Pinpoint the cell where the given text exists, returning its [x, y] midpoint coordinate. 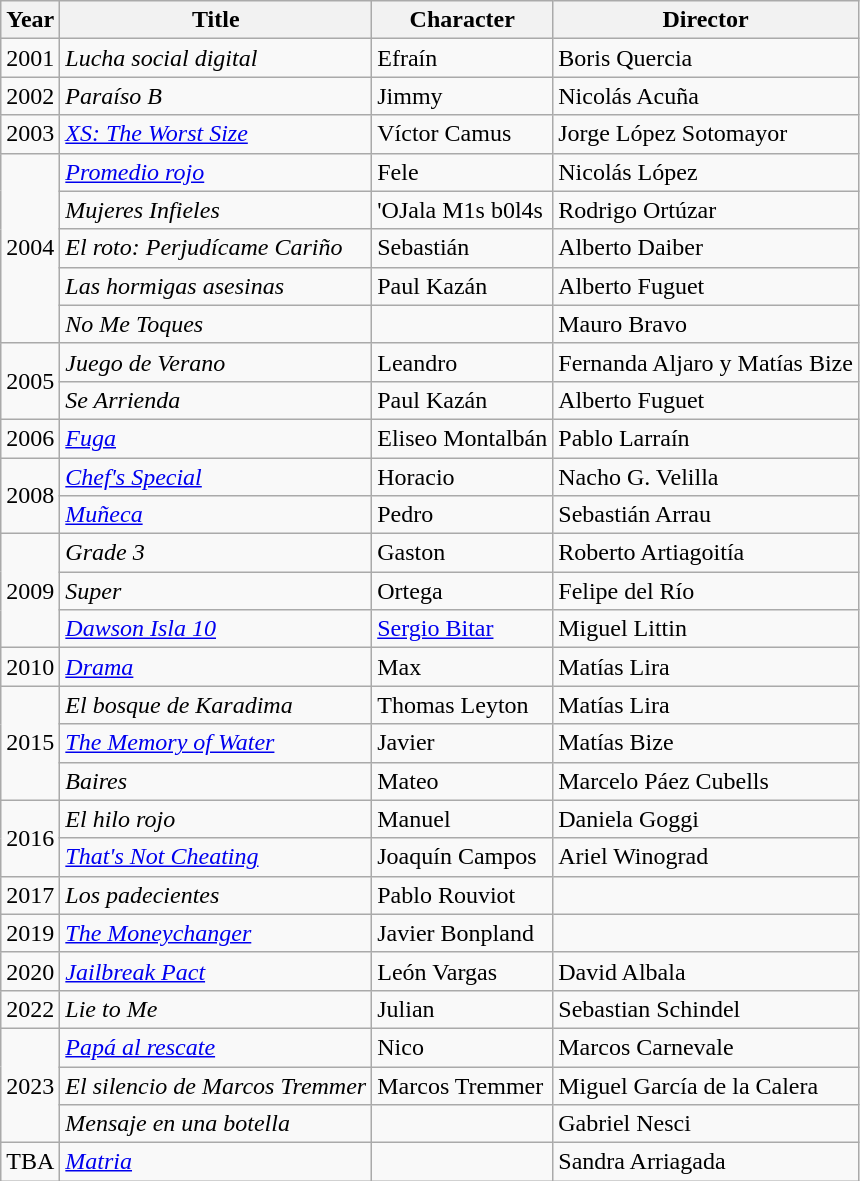
Las hormigas asesinas [216, 286]
Ortega [462, 591]
2002 [30, 96]
Mujeres Infieles [216, 210]
Sebastian Schindel [706, 1009]
Mensaje en una botella [216, 1124]
Marcelo Páez Cubells [706, 781]
Chef's Special [216, 477]
Thomas Leyton [462, 705]
Lucha social digital [216, 58]
Matías Bize [706, 743]
Nico [462, 1047]
Nicolás Acuña [706, 96]
Horacio [462, 477]
Dawson Isla 10 [216, 629]
Manuel [462, 819]
Daniela Goggi [706, 819]
2003 [30, 134]
2022 [30, 1009]
Ariel Winograd [706, 857]
Jorge López Sotomayor [706, 134]
El silencio de Marcos Tremmer [216, 1085]
Grade 3 [216, 553]
Mateo [462, 781]
Sebastián Arrau [706, 515]
El roto: Perjudícame Cariño [216, 248]
2009 [30, 591]
The Moneychanger [216, 933]
2019 [30, 933]
Se Arrienda [216, 400]
Character [462, 20]
Pablo Rouviot [462, 895]
That's Not Cheating [216, 857]
Javier [462, 743]
'OJala M1s b0l4s [462, 210]
David Albala [706, 971]
Jailbreak Pact [216, 971]
Sergio Bitar [462, 629]
Gaston [462, 553]
Fele [462, 172]
Miguel Littin [706, 629]
Paraíso B [216, 96]
2010 [30, 667]
Leandro [462, 362]
Pedro [462, 515]
Miguel García de la Calera [706, 1085]
Gabriel Nesci [706, 1124]
Los padecientes [216, 895]
Marcos Carnevale [706, 1047]
Lie to Me [216, 1009]
Eliseo Montalbán [462, 438]
Nacho G. Velilla [706, 477]
2008 [30, 496]
Pablo Larraín [706, 438]
Víctor Camus [462, 134]
Javier Bonpland [462, 933]
Baires [216, 781]
Fernanda Aljaro y Matías Bize [706, 362]
Max [462, 667]
Super [216, 591]
Jimmy [462, 96]
2020 [30, 971]
Year [30, 20]
Muñeca [216, 515]
Felipe del Río [706, 591]
2015 [30, 743]
No Me Toques [216, 324]
Drama [216, 667]
2016 [30, 838]
2001 [30, 58]
2023 [30, 1085]
Julian [462, 1009]
The Memory of Water [216, 743]
Sandra Arriagada [706, 1162]
Rodrigo Ortúzar [706, 210]
2006 [30, 438]
Papá al rescate [216, 1047]
El hilo rojo [216, 819]
Matria [216, 1162]
Fuga [216, 438]
León Vargas [462, 971]
Mauro Bravo [706, 324]
Nicolás López [706, 172]
Promedio rojo [216, 172]
XS: The Worst Size [216, 134]
Efraín [462, 58]
Joaquín Campos [462, 857]
El bosque de Karadima [216, 705]
Boris Quercia [706, 58]
Roberto Artiagoitía [706, 553]
TBA [30, 1162]
Juego de Verano [216, 362]
Sebastián [462, 248]
Marcos Tremmer [462, 1085]
Director [706, 20]
Alberto Daiber [706, 248]
2005 [30, 381]
2004 [30, 248]
Title [216, 20]
2017 [30, 895]
